From the cell containing the given text, extract its center point as [X, Y] coordinate. 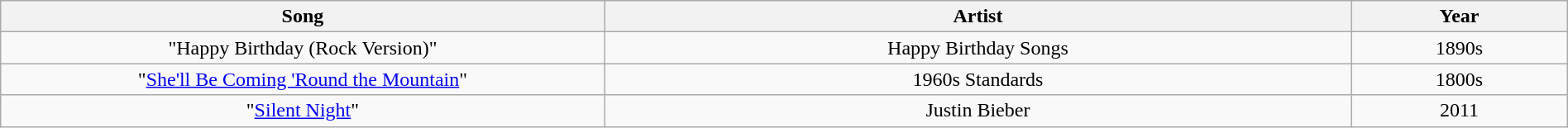
1890s [1460, 48]
"She'll Be Coming 'Round the Mountain" [303, 79]
Happy Birthday Songs [978, 48]
1960s Standards [978, 79]
2011 [1460, 111]
Artist [978, 17]
Song [303, 17]
"Silent Night" [303, 111]
Justin Bieber [978, 111]
Year [1460, 17]
"Happy Birthday (Rock Version)" [303, 48]
1800s [1460, 79]
